Identify which cell holds the provided text, then report its (x, y) central coordinate. 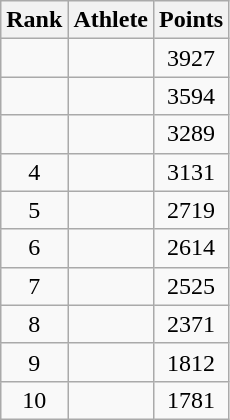
Athlete (111, 20)
4 (34, 172)
3131 (192, 172)
3594 (192, 96)
2614 (192, 248)
9 (34, 362)
2719 (192, 210)
10 (34, 400)
8 (34, 324)
5 (34, 210)
3289 (192, 134)
3927 (192, 58)
1781 (192, 400)
1812 (192, 362)
2525 (192, 286)
7 (34, 286)
6 (34, 248)
2371 (192, 324)
Points (192, 20)
Rank (34, 20)
